Find where the given text appears and provide that cell's center as [x, y] coordinate. 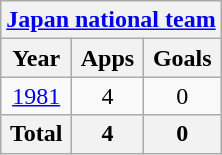
Apps [108, 58]
Year [36, 58]
1981 [36, 96]
Goals [182, 58]
Total [36, 134]
Japan national team [111, 20]
